For the text-containing cell, return its midpoint in [X, Y] coordinate format. 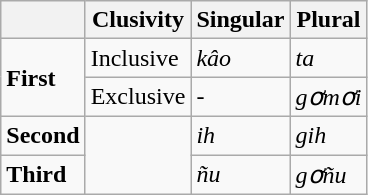
gơmơi [328, 97]
Singular [240, 20]
kâo [240, 58]
- [240, 97]
ta [328, 58]
Third [43, 174]
Inclusive [138, 58]
Plural [328, 20]
ñu [240, 174]
First [43, 78]
Second [43, 135]
Exclusive [138, 97]
ih [240, 135]
Clusivity [138, 20]
gơñu [328, 174]
gih [328, 135]
